From the cell containing the given text, extract its center point as [x, y] coordinate. 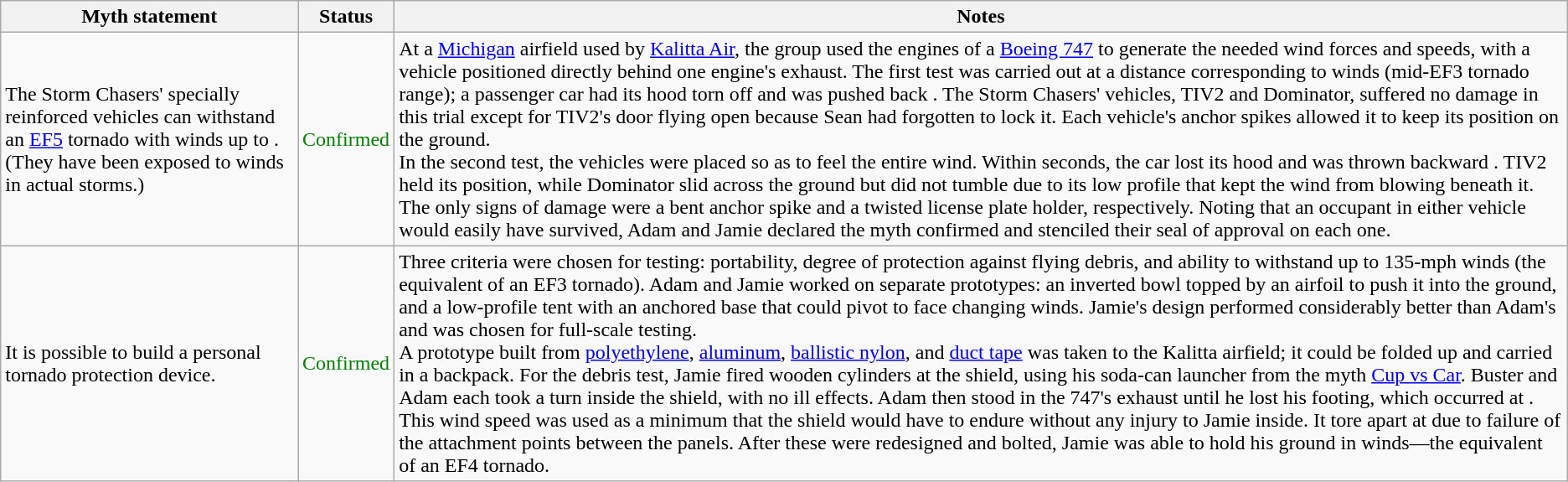
Myth statement [149, 17]
It is possible to build a personal tornado protection device. [149, 364]
Notes [982, 17]
The Storm Chasers' specially reinforced vehicles can withstand an EF5 tornado with winds up to . (They have been exposed to winds in actual storms.) [149, 139]
Status [347, 17]
